From the cell containing the given text, extract its center point as (x, y) coordinate. 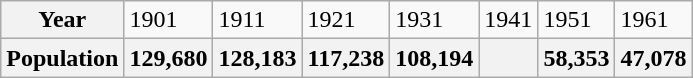
1901 (168, 20)
Year (62, 20)
108,194 (434, 58)
117,238 (346, 58)
1941 (508, 20)
1931 (434, 20)
1961 (654, 20)
1921 (346, 20)
128,183 (258, 58)
Population (62, 58)
1951 (576, 20)
129,680 (168, 58)
58,353 (576, 58)
47,078 (654, 58)
1911 (258, 20)
